Extract the (X, Y) coordinate from the center of the cell holding the provided text.  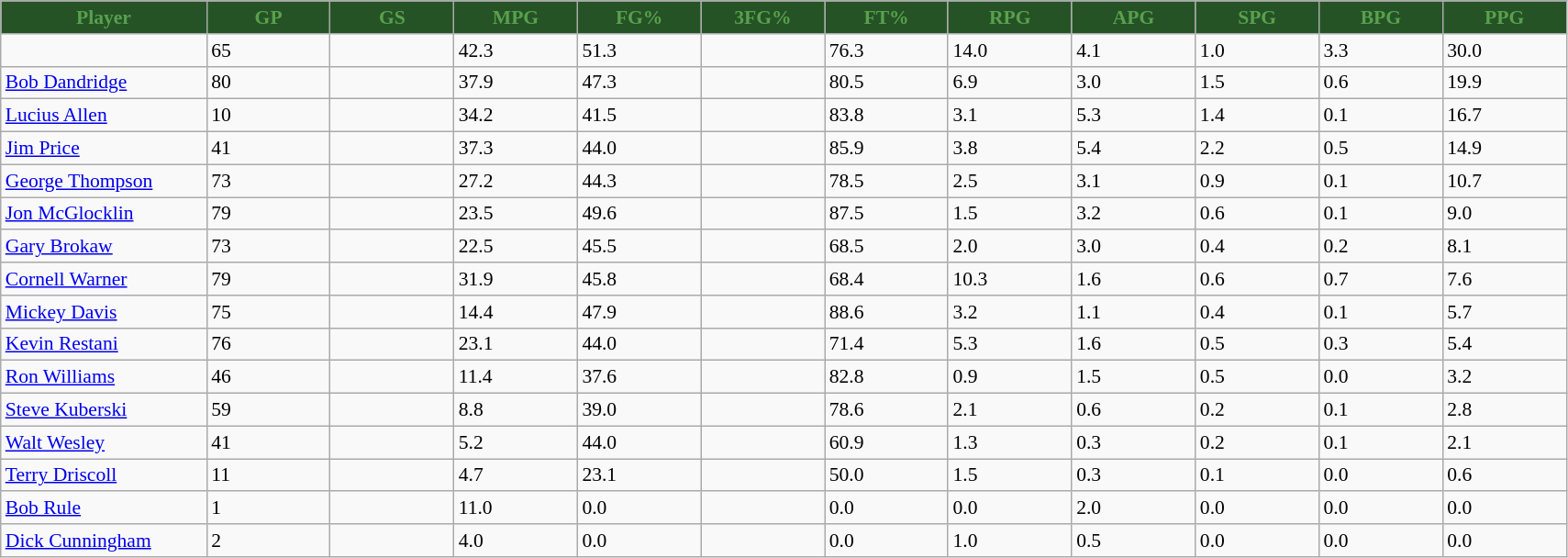
7.6 (1505, 279)
45.8 (639, 279)
14.9 (1505, 149)
2 (268, 541)
1.3 (1009, 442)
FG% (639, 17)
71.4 (886, 344)
78.6 (886, 410)
11.4 (516, 377)
68.5 (886, 247)
2.5 (1009, 181)
FT% (886, 17)
5.7 (1505, 312)
85.9 (886, 149)
Terry Driscoll (104, 475)
Kevin Restani (104, 344)
Jim Price (104, 149)
Ron Williams (104, 377)
14.0 (1009, 50)
Gary Brokaw (104, 247)
8.1 (1505, 247)
50.0 (886, 475)
80.5 (886, 83)
30.0 (1505, 50)
11.0 (516, 508)
2.8 (1505, 410)
Mickey Davis (104, 312)
37.3 (516, 149)
APG (1134, 17)
5.2 (516, 442)
37.9 (516, 83)
14.4 (516, 312)
RPG (1009, 17)
Lucius Allen (104, 116)
83.8 (886, 116)
82.8 (886, 377)
11 (268, 475)
87.5 (886, 214)
47.3 (639, 83)
1.1 (1134, 312)
68.4 (886, 279)
44.3 (639, 181)
3.8 (1009, 149)
SPG (1257, 17)
76.3 (886, 50)
3FG% (763, 17)
Jon McGlocklin (104, 214)
Bob Rule (104, 508)
60.9 (886, 442)
22.5 (516, 247)
19.9 (1505, 83)
65 (268, 50)
6.9 (1009, 83)
47.9 (639, 312)
39.0 (639, 410)
1 (268, 508)
59 (268, 410)
Walt Wesley (104, 442)
BPG (1380, 17)
0.7 (1380, 279)
49.6 (639, 214)
9.0 (1505, 214)
51.3 (639, 50)
37.6 (639, 377)
34.2 (516, 116)
46 (268, 377)
76 (268, 344)
75 (268, 312)
31.9 (516, 279)
4.7 (516, 475)
Player (104, 17)
16.7 (1505, 116)
2.2 (1257, 149)
PPG (1505, 17)
Steve Kuberski (104, 410)
George Thompson (104, 181)
3.3 (1380, 50)
Bob Dandridge (104, 83)
88.6 (886, 312)
41.5 (639, 116)
23.5 (516, 214)
GP (268, 17)
78.5 (886, 181)
42.3 (516, 50)
80 (268, 83)
Cornell Warner (104, 279)
4.0 (516, 541)
45.5 (639, 247)
1.4 (1257, 116)
10 (268, 116)
4.1 (1134, 50)
8.8 (516, 410)
27.2 (516, 181)
10.3 (1009, 279)
10.7 (1505, 181)
MPG (516, 17)
GS (393, 17)
Dick Cunningham (104, 541)
